Identify which cell holds the provided text, then report its (x, y) central coordinate. 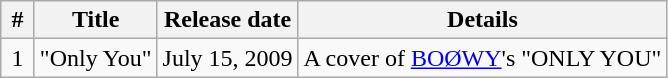
July 15, 2009 (228, 58)
# (18, 20)
Title (96, 20)
A cover of BOØWY's "ONLY YOU" (482, 58)
Release date (228, 20)
1 (18, 58)
Details (482, 20)
"Only You" (96, 58)
